Locate the cell with the specified text and output its [x, y] center coordinate. 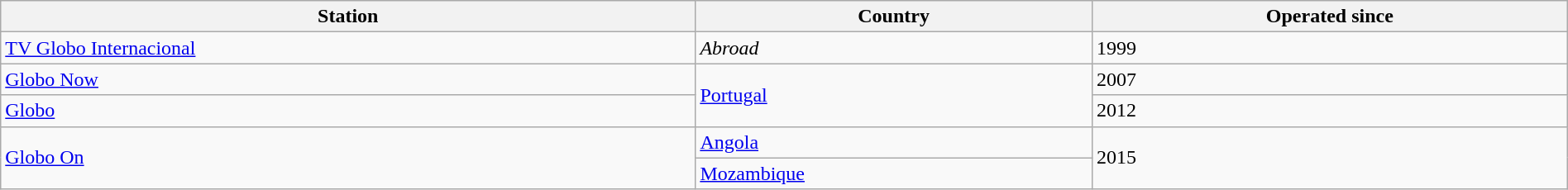
2012 [1330, 111]
Country [894, 17]
1999 [1330, 48]
Globo On [348, 158]
Operated since [1330, 17]
Globo Now [348, 79]
TV Globo Internacional [348, 48]
Portugal [894, 95]
Globo [348, 111]
Angola [894, 142]
Station [348, 17]
Abroad [894, 48]
2015 [1330, 158]
2007 [1330, 79]
Mozambique [894, 173]
